Pinpoint the cell where the given text exists, returning its [x, y] midpoint coordinate. 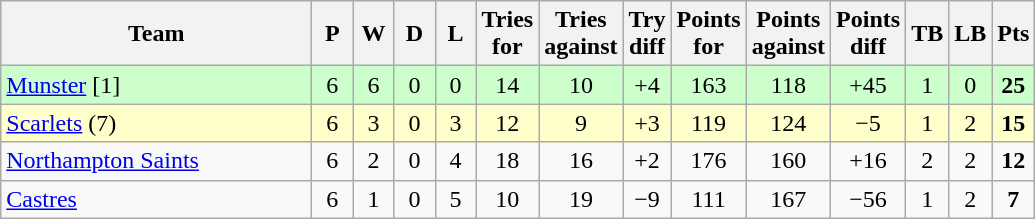
Team [156, 34]
111 [708, 199]
W [374, 34]
Points against [788, 34]
5 [456, 199]
7 [1014, 199]
Pts [1014, 34]
16 [581, 161]
D [414, 34]
Tries for [508, 34]
Castres [156, 199]
Scarlets (7) [156, 123]
P [332, 34]
18 [508, 161]
176 [708, 161]
124 [788, 123]
LB [970, 34]
−5 [868, 123]
Try diff [647, 34]
+4 [647, 85]
15 [1014, 123]
+16 [868, 161]
14 [508, 85]
19 [581, 199]
119 [708, 123]
Munster [1] [156, 85]
118 [788, 85]
−9 [647, 199]
Points for [708, 34]
Tries against [581, 34]
+45 [868, 85]
Points diff [868, 34]
Northampton Saints [156, 161]
167 [788, 199]
9 [581, 123]
163 [708, 85]
4 [456, 161]
+3 [647, 123]
TB [928, 34]
160 [788, 161]
L [456, 34]
+2 [647, 161]
−56 [868, 199]
25 [1014, 85]
